Extract the [x, y] coordinate from the center of the cell holding the provided text.  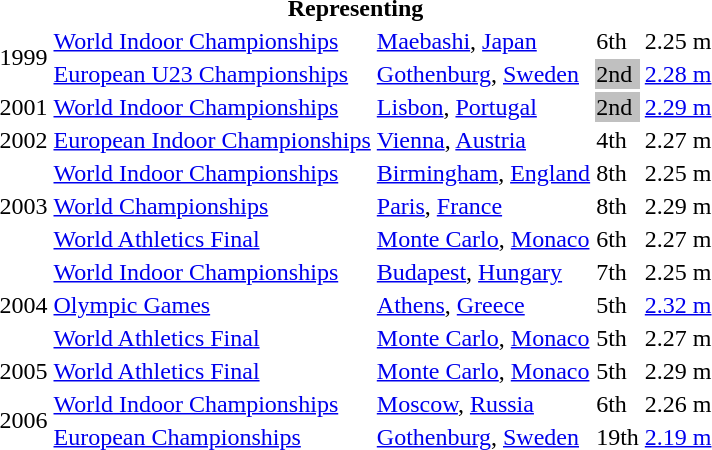
Birmingham, England [483, 173]
Paris, France [483, 206]
Budapest, Hungary [483, 272]
World Championships [212, 206]
European U23 Championships [212, 74]
Vienna, Austria [483, 140]
Moscow, Russia [483, 404]
Gothenburg, Sweden [483, 74]
7th [618, 272]
4th [618, 140]
Olympic Games [212, 305]
European Indoor Championships [212, 140]
Maebashi, Japan [483, 41]
Athens, Greece [483, 305]
Lisbon, Portugal [483, 107]
